Determine the [X, Y] coordinate at the center of the cell enclosing the given text.  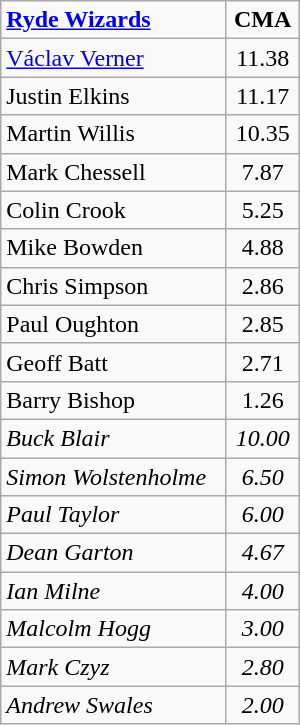
2.71 [262, 362]
Mark Czyz [114, 667]
Václav Verner [114, 58]
6.50 [262, 477]
Paul Taylor [114, 515]
1.26 [262, 400]
Geoff Batt [114, 362]
3.00 [262, 629]
10.00 [262, 438]
6.00 [262, 515]
11.17 [262, 96]
Simon Wolstenholme [114, 477]
4.00 [262, 591]
4.88 [262, 248]
2.00 [262, 705]
Mike Bowden [114, 248]
Justin Elkins [114, 96]
Buck Blair [114, 438]
Chris Simpson [114, 286]
Malcolm Hogg [114, 629]
Ian Milne [114, 591]
2.86 [262, 286]
Barry Bishop [114, 400]
Colin Crook [114, 210]
2.85 [262, 324]
11.38 [262, 58]
CMA [262, 20]
Ryde Wizards [114, 20]
2.80 [262, 667]
7.87 [262, 172]
5.25 [262, 210]
4.67 [262, 553]
Dean Garton [114, 553]
Andrew Swales [114, 705]
Paul Oughton [114, 324]
10.35 [262, 134]
Martin Willis [114, 134]
Mark Chessell [114, 172]
